Capture the cell that displays the provided text and extract its (X, Y) central coordinate. 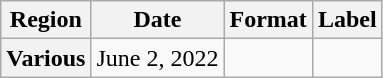
Format (268, 20)
Date (158, 20)
Various (46, 58)
Label (347, 20)
Region (46, 20)
June 2, 2022 (158, 58)
